For the text-containing cell, return its midpoint in (x, y) coordinate format. 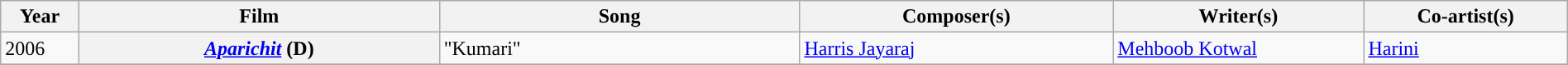
Co-artist(s) (1465, 17)
Writer(s) (1239, 17)
Film (259, 17)
Year (40, 17)
Aparichit (D) (259, 48)
"Kumari" (619, 48)
Mehboob Kotwal (1239, 48)
Composer(s) (956, 17)
Harini (1465, 48)
Song (619, 17)
2006 (40, 48)
Harris Jayaraj (956, 48)
